Provide the (x, y) coordinate of the cell's center where the given text is located.  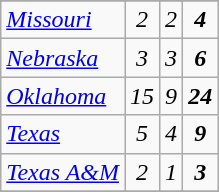
Nebraska (63, 58)
Oklahoma (63, 96)
24 (200, 96)
5 (142, 134)
1 (172, 172)
6 (200, 58)
15 (142, 96)
Texas (63, 134)
Missouri (63, 20)
Texas A&M (63, 172)
